Determine the (X, Y) coordinate at the center of the cell enclosing the given text.  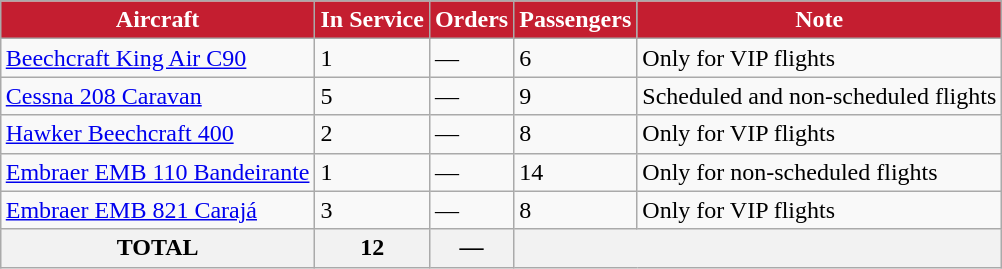
6 (576, 58)
Aircraft (158, 20)
3 (372, 210)
In Service (372, 20)
Cessna 208 Caravan (158, 96)
Beechcraft King Air C90 (158, 58)
2 (372, 134)
5 (372, 96)
Only for non-scheduled flights (820, 172)
12 (372, 248)
Embraer EMB 110 Bandeirante (158, 172)
Note (820, 20)
Orders (471, 20)
Scheduled and non-scheduled flights (820, 96)
14 (576, 172)
Passengers (576, 20)
Hawker Beechcraft 400 (158, 134)
9 (576, 96)
Embraer EMB 821 Carajá (158, 210)
TOTAL (158, 248)
